Scan for the cell matching the given text and deliver its [x, y] coordinate at center. 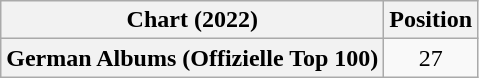
German Albums (Offizielle Top 100) [192, 58]
Position [431, 20]
27 [431, 58]
Chart (2022) [192, 20]
